Determine the [X, Y] coordinate at the center of the cell enclosing the given text.  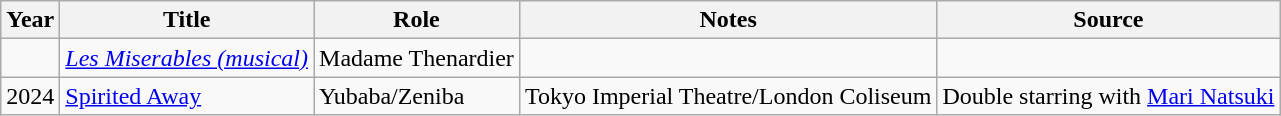
Madame Thenardier [417, 58]
Spirited Away [187, 96]
Tokyo Imperial Theatre/London Coliseum [728, 96]
Title [187, 20]
Double starring with Mari Natsuki [1108, 96]
Notes [728, 20]
2024 [30, 96]
Source [1108, 20]
Role [417, 20]
Year [30, 20]
Yubaba/Zeniba [417, 96]
Les Miserables (musical) [187, 58]
